From the cell containing the given text, extract its center point as (X, Y) coordinate. 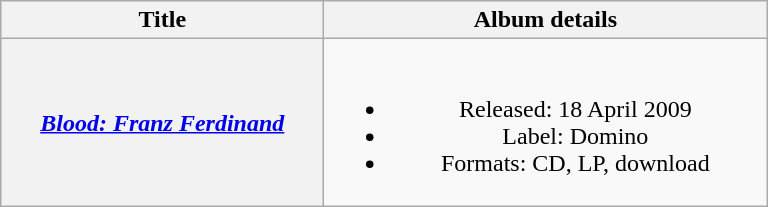
Blood: Franz Ferdinand (162, 122)
Title (162, 20)
Album details (546, 20)
Released: 18 April 2009Label: DominoFormats: CD, LP, download (546, 122)
